Capture the cell that displays the provided text and extract its [X, Y] central coordinate. 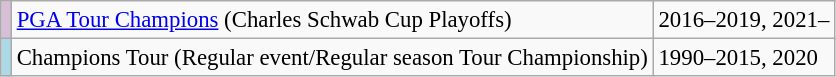
1990–2015, 2020 [744, 58]
2016–2019, 2021– [744, 20]
PGA Tour Champions (Charles Schwab Cup Playoffs) [332, 20]
Champions Tour (Regular event/Regular season Tour Championship) [332, 58]
